For the text-containing cell, return its midpoint in [X, Y] coordinate format. 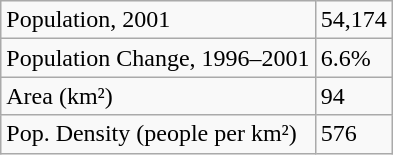
Area (km²) [158, 96]
Population Change, 1996–2001 [158, 58]
54,174 [354, 20]
6.6% [354, 58]
Population, 2001 [158, 20]
Pop. Density (people per km²) [158, 134]
576 [354, 134]
94 [354, 96]
